Identify which cell holds the provided text, then report its [X, Y] central coordinate. 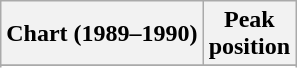
Peakposition [249, 34]
Chart (1989–1990) [102, 34]
